Return the [x, y] coordinate for the center point of the cell that contains the specified text.  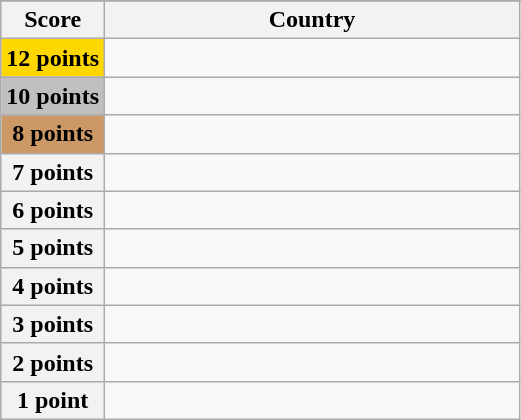
12 points [53, 58]
3 points [53, 324]
5 points [53, 248]
6 points [53, 210]
Country [312, 20]
1 point [53, 400]
7 points [53, 172]
4 points [53, 286]
8 points [53, 134]
10 points [53, 96]
Score [53, 20]
2 points [53, 362]
